Provide the [X, Y] coordinate of the cell's center where the given text is located.  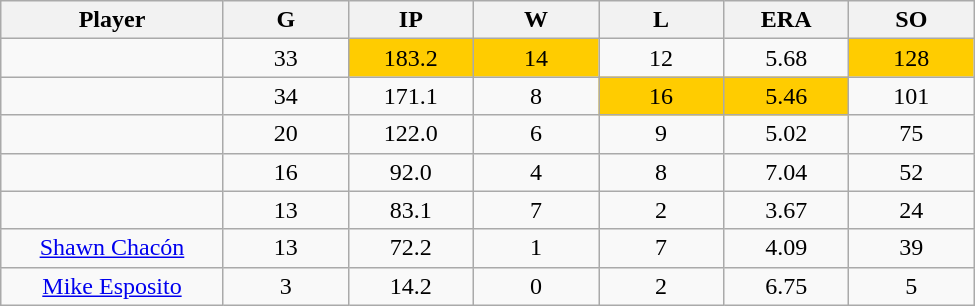
3 [286, 286]
183.2 [410, 58]
5.46 [786, 96]
14 [536, 58]
3.67 [786, 210]
12 [662, 58]
6.75 [786, 286]
34 [286, 96]
L [662, 20]
33 [286, 58]
Shawn Chacón [112, 248]
20 [286, 134]
7.04 [786, 172]
G [286, 20]
5.68 [786, 58]
6 [536, 134]
83.1 [410, 210]
52 [912, 172]
9 [662, 134]
5 [912, 286]
4 [536, 172]
5.02 [786, 134]
101 [912, 96]
92.0 [410, 172]
24 [912, 210]
75 [912, 134]
122.0 [410, 134]
39 [912, 248]
IP [410, 20]
SO [912, 20]
171.1 [410, 96]
4.09 [786, 248]
Mike Esposito [112, 286]
ERA [786, 20]
Player [112, 20]
128 [912, 58]
14.2 [410, 286]
0 [536, 286]
1 [536, 248]
72.2 [410, 248]
W [536, 20]
